Identify which cell holds the provided text, then report its (X, Y) central coordinate. 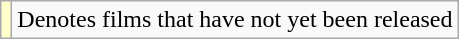
Denotes films that have not yet been released (235, 20)
